Provide the (X, Y) coordinate of the cell's center where the given text is located.  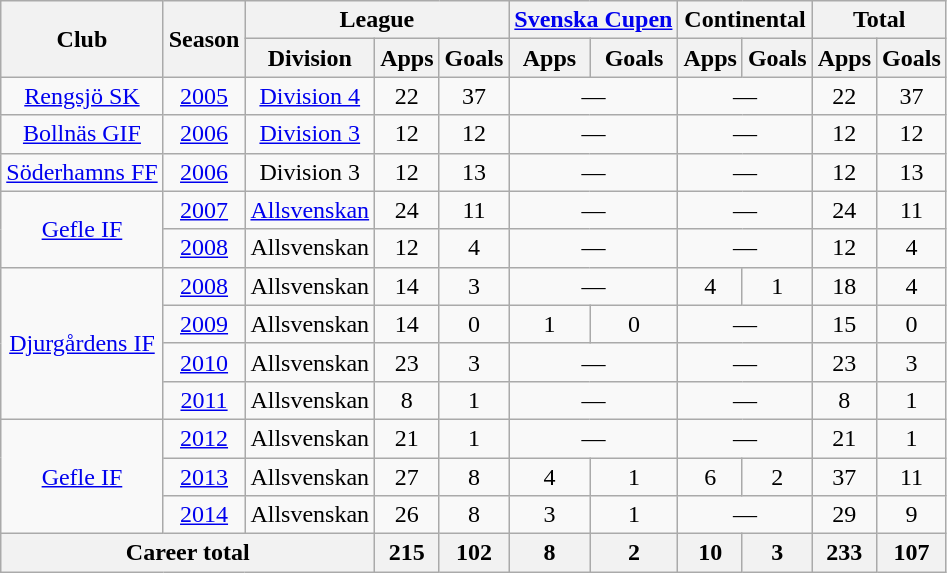
Söderhamns FF (82, 172)
Svenska Cupen (594, 20)
9 (912, 515)
Club (82, 39)
Continental (745, 20)
102 (474, 553)
26 (407, 515)
Division 4 (310, 96)
215 (407, 553)
27 (407, 477)
Total (879, 20)
6 (710, 477)
18 (844, 286)
107 (912, 553)
Career total (188, 553)
29 (844, 515)
2011 (204, 400)
2009 (204, 324)
2014 (204, 515)
Djurgårdens IF (82, 343)
Rengsjö SK (82, 96)
233 (844, 553)
Bollnäs GIF (82, 134)
2007 (204, 210)
Season (204, 39)
15 (844, 324)
2013 (204, 477)
2010 (204, 362)
2012 (204, 438)
10 (710, 553)
Division (310, 58)
League (377, 20)
2005 (204, 96)
